Identify which cell holds the provided text, then report its [x, y] central coordinate. 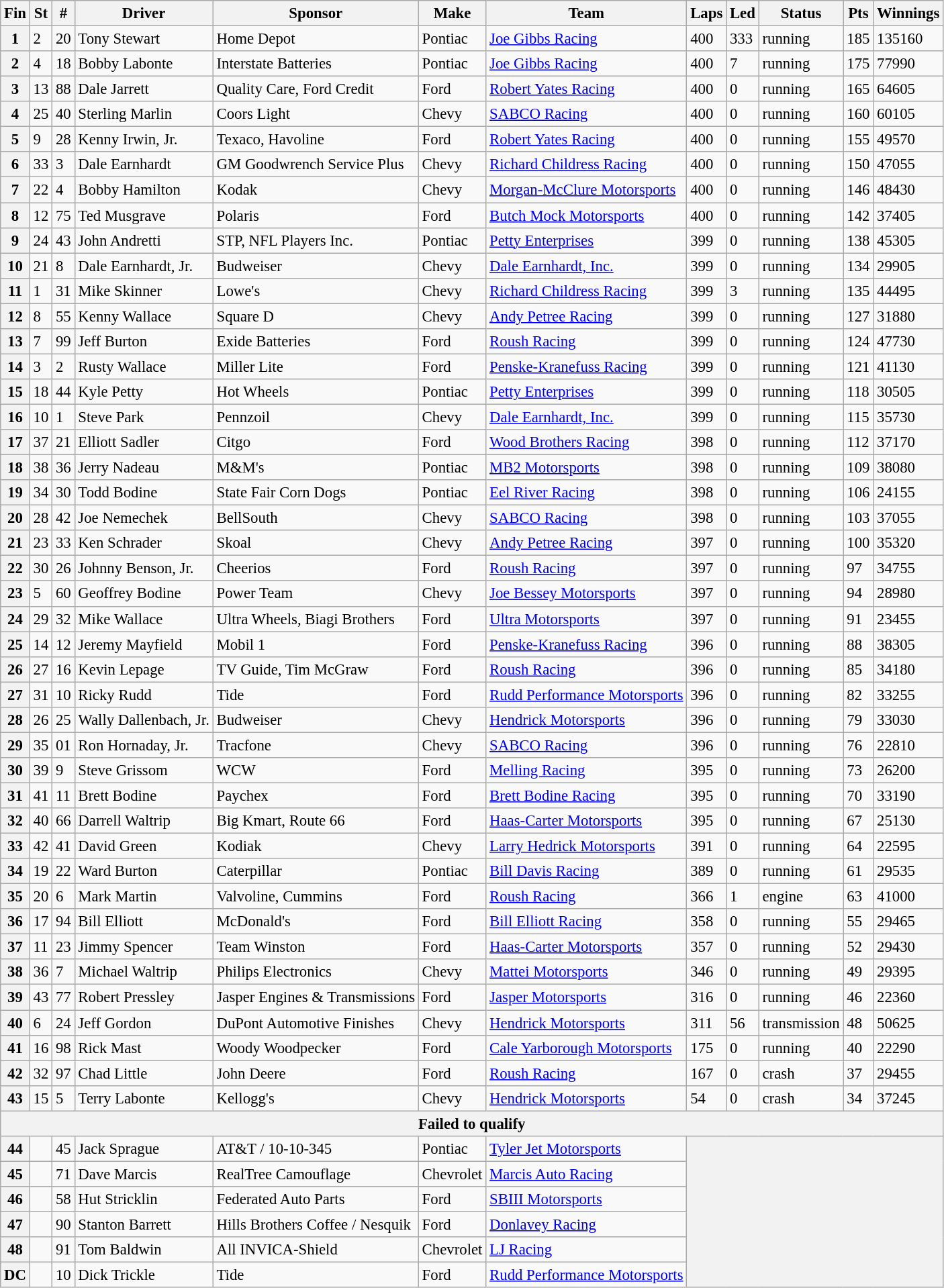
358 [706, 922]
47 [15, 1224]
Darrell Waltrip [144, 821]
Mobil 1 [316, 644]
Mike Skinner [144, 291]
Wally Dallenbach, Jr. [144, 720]
Joe Bessey Motorsports [587, 594]
121 [858, 366]
TV Guide, Tim McGraw [316, 669]
167 [706, 1073]
23455 [908, 619]
Wood Brothers Racing [587, 442]
Bill Davis Racing [587, 871]
29905 [908, 266]
47730 [908, 342]
DC [15, 1275]
Mike Wallace [144, 619]
Polaris [316, 215]
Cheerios [316, 568]
Quality Care, Ford Credit [316, 89]
357 [706, 947]
37170 [908, 442]
transmission [801, 1023]
100 [858, 543]
37245 [908, 1098]
29455 [908, 1073]
333 [743, 39]
73 [858, 771]
All INVICA-Shield [316, 1250]
Exide Batteries [316, 342]
Rick Mast [144, 1048]
BellSouth [316, 518]
118 [858, 392]
56 [743, 1023]
Ron Hornaday, Jr. [144, 745]
McDonald's [316, 922]
64605 [908, 89]
135160 [908, 39]
Joe Nemechek [144, 518]
29395 [908, 973]
Power Team [316, 594]
54 [706, 1098]
38305 [908, 644]
Led [743, 13]
SBIII Motorsports [587, 1199]
37405 [908, 215]
346 [706, 973]
44495 [908, 291]
Tyler Jet Motorsports [587, 1149]
Bobby Hamilton [144, 190]
25130 [908, 821]
Stanton Barrett [144, 1224]
Sponsor [316, 13]
GM Goodwrench Service Plus [316, 164]
Todd Bodine [144, 493]
Mattei Motorsports [587, 973]
Hut Stricklin [144, 1199]
Woody Woodpecker [316, 1048]
Kenny Wallace [144, 316]
Brett Bodine Racing [587, 795]
Federated Auto Parts [316, 1199]
Melling Racing [587, 771]
Morgan-McClure Motorsports [587, 190]
Donlavey Racing [587, 1224]
Butch Mock Motorsports [587, 215]
185 [858, 39]
MB2 Motorsports [587, 468]
Robert Pressley [144, 997]
Pts [858, 13]
47055 [908, 164]
Jimmy Spencer [144, 947]
Mark Martin [144, 897]
Dale Earnhardt [144, 164]
24155 [908, 493]
160 [858, 114]
Jack Sprague [144, 1149]
75 [63, 215]
106 [858, 493]
60 [63, 594]
63 [858, 897]
37055 [908, 518]
Terry Labonte [144, 1098]
29465 [908, 922]
58 [63, 1199]
76 [858, 745]
STP, NFL Players Inc. [316, 240]
Jeff Burton [144, 342]
01 [63, 745]
Bobby Labonte [144, 64]
Dave Marcis [144, 1174]
155 [858, 140]
34755 [908, 568]
67 [858, 821]
112 [858, 442]
22810 [908, 745]
Status [801, 13]
135 [858, 291]
Bill Elliott Racing [587, 922]
90 [63, 1224]
Eel River Racing [587, 493]
David Green [144, 846]
Hills Brothers Coffee / Nesquik [316, 1224]
Steve Park [144, 417]
311 [706, 1023]
49570 [908, 140]
85 [858, 669]
Steve Grissom [144, 771]
33255 [908, 695]
Rusty Wallace [144, 366]
33190 [908, 795]
28980 [908, 594]
165 [858, 89]
Jasper Motorsports [587, 997]
Laps [706, 13]
Ken Schrader [144, 543]
391 [706, 846]
35320 [908, 543]
134 [858, 266]
Hot Wheels [316, 392]
146 [858, 190]
103 [858, 518]
Jeff Gordon [144, 1023]
99 [63, 342]
33030 [908, 720]
98 [63, 1048]
52 [858, 947]
Kodak [316, 190]
109 [858, 468]
Kenny Irwin, Jr. [144, 140]
29430 [908, 947]
142 [858, 215]
Cale Yarborough Motorsports [587, 1048]
Big Kmart, Route 66 [316, 821]
Kodiak [316, 846]
LJ Racing [587, 1250]
Michael Waltrip [144, 973]
389 [706, 871]
John Andretti [144, 240]
29535 [908, 871]
Interstate Batteries [316, 64]
31880 [908, 316]
Geoffrey Bodine [144, 594]
71 [63, 1174]
Fin [15, 13]
366 [706, 897]
Elliott Sadler [144, 442]
WCW [316, 771]
Jeremy Mayfield [144, 644]
127 [858, 316]
Winnings [908, 13]
Jerry Nadeau [144, 468]
82 [858, 695]
41000 [908, 897]
Chad Little [144, 1073]
48430 [908, 190]
John Deere [316, 1073]
Valvoline, Cummins [316, 897]
Tracfone [316, 745]
Dick Trickle [144, 1275]
316 [706, 997]
Team Winston [316, 947]
26200 [908, 771]
Philips Electronics [316, 973]
Home Depot [316, 39]
66 [63, 821]
Kevin Lepage [144, 669]
115 [858, 417]
Ultra Motorsports [587, 619]
Failed to qualify [472, 1124]
RealTree Camouflage [316, 1174]
St [40, 13]
124 [858, 342]
22360 [908, 997]
Kyle Petty [144, 392]
Marcis Auto Racing [587, 1174]
61 [858, 871]
Pennzoil [316, 417]
Miller Lite [316, 366]
Coors Light [316, 114]
Tony Stewart [144, 39]
34180 [908, 669]
79 [858, 720]
41130 [908, 366]
Paychex [316, 795]
38080 [908, 468]
Skoal [316, 543]
Dale Jarrett [144, 89]
150 [858, 164]
Ricky Rudd [144, 695]
Ultra Wheels, Biagi Brothers [316, 619]
45305 [908, 240]
Brett Bodine [144, 795]
Ward Burton [144, 871]
Driver [144, 13]
30505 [908, 392]
60105 [908, 114]
70 [858, 795]
138 [858, 240]
Ted Musgrave [144, 215]
50625 [908, 1023]
Bill Elliott [144, 922]
# [63, 13]
Caterpillar [316, 871]
engine [801, 897]
77 [63, 997]
Make [452, 13]
AT&T / 10-10-345 [316, 1149]
Johnny Benson, Jr. [144, 568]
Team [587, 13]
22595 [908, 846]
77990 [908, 64]
35730 [908, 417]
Larry Hedrick Motorsports [587, 846]
Kellogg's [316, 1098]
Tom Baldwin [144, 1250]
DuPont Automotive Finishes [316, 1023]
49 [858, 973]
Lowe's [316, 291]
64 [858, 846]
Dale Earnhardt, Jr. [144, 266]
Sterling Marlin [144, 114]
State Fair Corn Dogs [316, 493]
Citgo [316, 442]
Square D [316, 316]
Jasper Engines & Transmissions [316, 997]
M&M's [316, 468]
22290 [908, 1048]
Texaco, Havoline [316, 140]
